Output the [X, Y] coordinate of the center of the cell containing the given text.  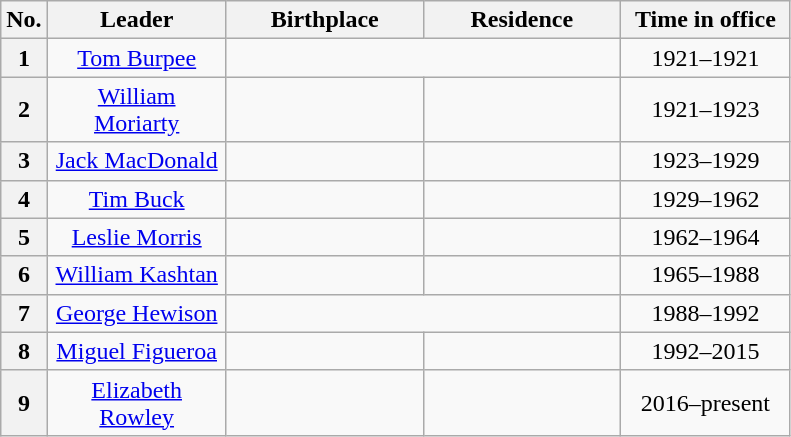
6 [24, 275]
7 [24, 313]
1988–1992 [705, 313]
No. [24, 20]
3 [24, 161]
1921–1923 [705, 110]
Tim Buck [136, 199]
1921–1921 [705, 58]
1962–1964 [705, 237]
4 [24, 199]
Leader [136, 20]
2 [24, 110]
Jack MacDonald [136, 161]
William Moriarty [136, 110]
William Kashtan [136, 275]
1923–1929 [705, 161]
Birthplace [324, 20]
1 [24, 58]
Miguel Figueroa [136, 351]
Elizabeth Rowley [136, 402]
Tom Burpee [136, 58]
Time in office [705, 20]
1965–1988 [705, 275]
1929–1962 [705, 199]
1992–2015 [705, 351]
8 [24, 351]
George Hewison [136, 313]
5 [24, 237]
9 [24, 402]
Leslie Morris [136, 237]
2016–present [705, 402]
Residence [522, 20]
